Extract the [X, Y] coordinate from the center of the cell holding the provided text.  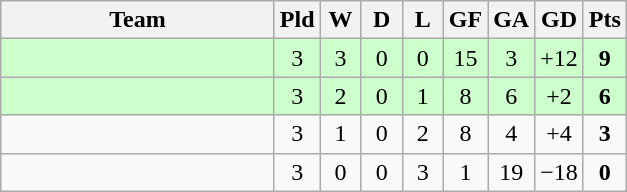
GA [512, 20]
4 [512, 134]
+4 [560, 134]
19 [512, 172]
D [382, 20]
−18 [560, 172]
GD [560, 20]
15 [465, 58]
+2 [560, 96]
Pld [297, 20]
+12 [560, 58]
Team [138, 20]
Pts [604, 20]
GF [465, 20]
W [340, 20]
9 [604, 58]
L [422, 20]
